Identify which cell holds the provided text, then report its [x, y] central coordinate. 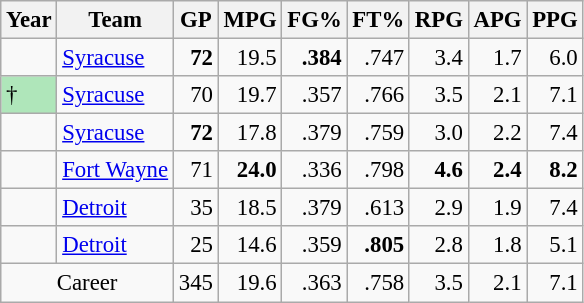
Career [88, 283]
.805 [378, 245]
345 [196, 283]
18.5 [250, 208]
71 [196, 170]
.766 [378, 95]
6.0 [555, 58]
17.8 [250, 133]
2.4 [498, 170]
2.2 [498, 133]
.336 [314, 170]
GP [196, 20]
FT% [378, 20]
4.6 [438, 170]
APG [498, 20]
† [29, 95]
70 [196, 95]
.613 [378, 208]
19.6 [250, 283]
PPG [555, 20]
8.2 [555, 170]
1.9 [498, 208]
RPG [438, 20]
19.7 [250, 95]
.747 [378, 58]
Team [116, 20]
FG% [314, 20]
.363 [314, 283]
.384 [314, 58]
3.0 [438, 133]
24.0 [250, 170]
14.6 [250, 245]
25 [196, 245]
.359 [314, 245]
3.4 [438, 58]
19.5 [250, 58]
2.8 [438, 245]
MPG [250, 20]
.758 [378, 283]
Fort Wayne [116, 170]
35 [196, 208]
5.1 [555, 245]
Year [29, 20]
1.8 [498, 245]
.357 [314, 95]
1.7 [498, 58]
2.9 [438, 208]
.759 [378, 133]
.798 [378, 170]
